Capture the cell that displays the provided text and extract its (X, Y) central coordinate. 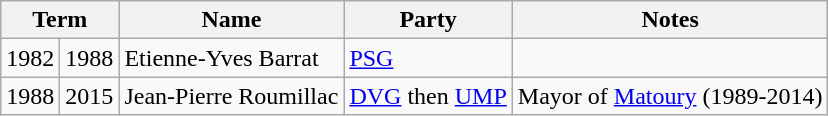
1982 (30, 58)
Party (428, 20)
2015 (90, 96)
Notes (670, 20)
Etienne-Yves Barrat (232, 58)
PSG (428, 58)
Name (232, 20)
Term (60, 20)
DVG then UMP (428, 96)
Mayor of Matoury (1989-2014) (670, 96)
Jean-Pierre Roumillac (232, 96)
